Pinpoint the cell where the given text exists, returning its (x, y) midpoint coordinate. 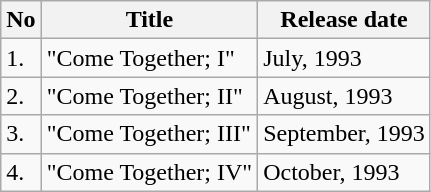
July, 1993 (344, 58)
"Come Together; II" (149, 96)
"Come Together; I" (149, 58)
September, 1993 (344, 134)
"Come Together; III" (149, 134)
2. (21, 96)
"Come Together; IV" (149, 172)
Title (149, 20)
1. (21, 58)
3. (21, 134)
No (21, 20)
4. (21, 172)
Release date (344, 20)
August, 1993 (344, 96)
October, 1993 (344, 172)
